Capture the cell that displays the provided text and extract its (x, y) central coordinate. 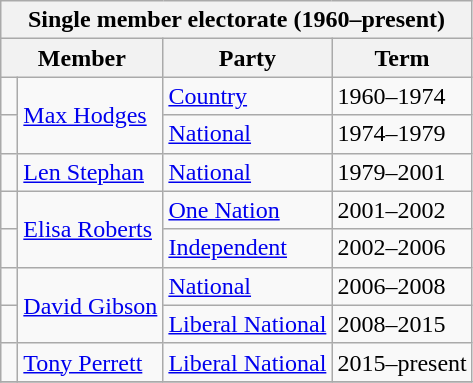
2006–2008 (402, 286)
1979–2001 (402, 172)
One Nation (248, 210)
1960–1974 (402, 96)
Party (248, 58)
2008–2015 (402, 324)
1974–1979 (402, 134)
David Gibson (90, 305)
2015–present (402, 362)
Member (82, 58)
2001–2002 (402, 210)
Len Stephan (90, 172)
Single member electorate (1960–present) (236, 20)
Tony Perrett (90, 362)
Elisa Roberts (90, 229)
2002–2006 (402, 248)
Country (248, 96)
Independent (248, 248)
Term (402, 58)
Max Hodges (90, 115)
